Detect which cell encompasses the target text, then output its [X, Y] center coordinate. 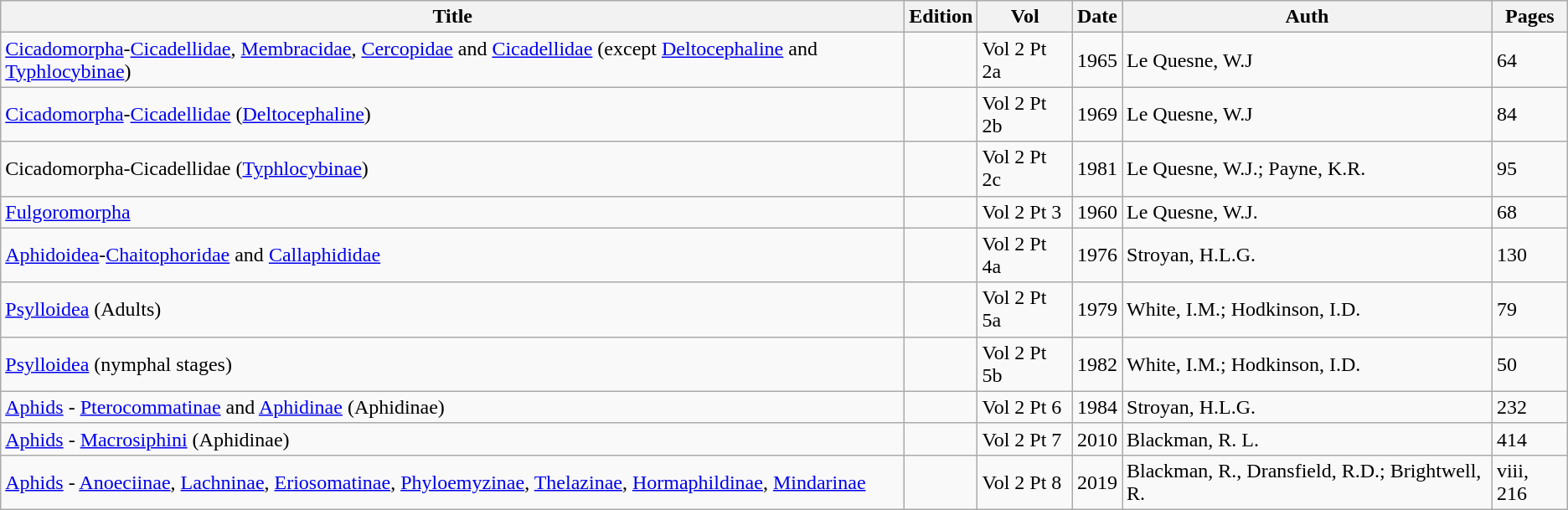
Fulgoromorpha [452, 212]
414 [1529, 439]
Title [452, 17]
Blackman, R. L. [1308, 439]
68 [1529, 212]
Auth [1308, 17]
1982 [1097, 363]
Cicadomorpha-Cicadellidae, Membracidae, Cercopidae and Cicadellidae (except Deltocephaline and Typhlocybinae) [452, 60]
232 [1529, 407]
50 [1529, 363]
95 [1529, 169]
Psylloidea (nymphal stages) [452, 363]
Aphids - Anoeciinae, Lachninae, Eriosomatinae, Phyloemyzinae, Thelazinae, Hormaphildinae, Mindarinae [452, 482]
79 [1529, 310]
Cicadomorpha-Cicadellidae (Deltocephaline) [452, 114]
Vol 2 Pt 7 [1025, 439]
84 [1529, 114]
Pages [1529, 17]
1976 [1097, 255]
Le Quesne, W.J.; Payne, K.R. [1308, 169]
1981 [1097, 169]
Aphids - Macrosiphini (Aphidinae) [452, 439]
64 [1529, 60]
Vol 2 Pt 3 [1025, 212]
1965 [1097, 60]
1984 [1097, 407]
viii, 216 [1529, 482]
130 [1529, 255]
Edition [941, 17]
1969 [1097, 114]
Date [1097, 17]
Le Quesne, W.J. [1308, 212]
Vol 2 Pt 5a [1025, 310]
Cicadomorpha-Cicadellidae (Typhlocybinae) [452, 169]
1960 [1097, 212]
Vol 2 Pt 4a [1025, 255]
Vol 2 Pt 6 [1025, 407]
Aphidoidea-Chaitophoridae and Callaphididae [452, 255]
Psylloidea (Adults) [452, 310]
2010 [1097, 439]
Vol 2 Pt 8 [1025, 482]
Blackman, R., Dransfield, R.D.; Brightwell, R. [1308, 482]
Vol 2 Pt 2c [1025, 169]
2019 [1097, 482]
Vol [1025, 17]
Vol 2 Pt 2a [1025, 60]
Aphids - Pterocommatinae and Aphidinae (Aphidinae) [452, 407]
Vol 2 Pt 2b [1025, 114]
Vol 2 Pt 5b [1025, 363]
1979 [1097, 310]
